Scan for the cell matching the given text and deliver its (X, Y) coordinate at center. 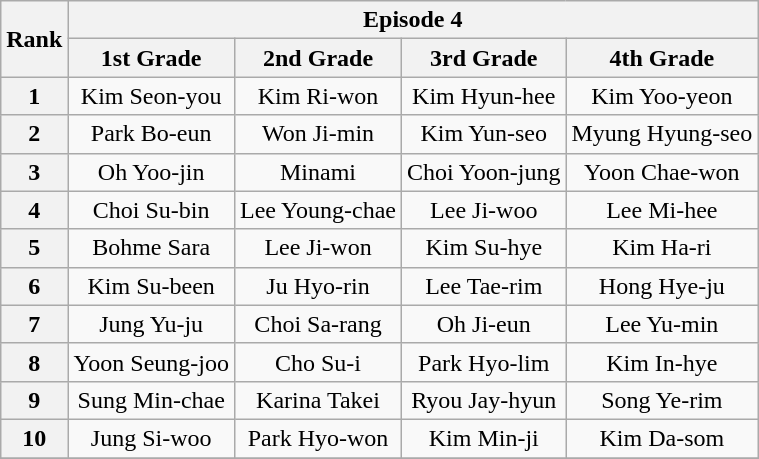
Oh Ji-eun (484, 324)
Episode 4 (413, 20)
Park Hyo-lim (484, 362)
5 (34, 248)
4th Grade (662, 58)
2nd Grade (318, 58)
Kim Da-som (662, 438)
2 (34, 134)
Bohme Sara (152, 248)
Karina Takei (318, 400)
Kim Su-been (152, 286)
Sung Min-chae (152, 400)
Kim Su-hye (484, 248)
Oh Yoo-jin (152, 172)
3rd Grade (484, 58)
Cho Su-i (318, 362)
Lee Ji-won (318, 248)
Kim Ha-ri (662, 248)
Won Ji-min (318, 134)
Kim In-hye (662, 362)
Yoon Chae-won (662, 172)
Lee Ji-woo (484, 210)
6 (34, 286)
Kim Yoo-yeon (662, 96)
Kim Seon-you (152, 96)
Hong Hye-ju (662, 286)
Choi Sa-rang (318, 324)
Kim Yun-seo (484, 134)
Kim Min-ji (484, 438)
Ryou Jay-hyun (484, 400)
9 (34, 400)
8 (34, 362)
Lee Yu-min (662, 324)
Kim Ri-won (318, 96)
Kim Hyun-hee (484, 96)
7 (34, 324)
Jung Si-woo (152, 438)
4 (34, 210)
Rank (34, 39)
Park Hyo-won (318, 438)
Park Bo-eun (152, 134)
Yoon Seung-joo (152, 362)
Choi Su-bin (152, 210)
Myung Hyung-seo (662, 134)
Lee Mi-hee (662, 210)
1 (34, 96)
1st Grade (152, 58)
3 (34, 172)
Song Ye-rim (662, 400)
Ju Hyo-rin (318, 286)
Jung Yu-ju (152, 324)
Lee Young-chae (318, 210)
Choi Yoon-jung (484, 172)
Lee Tae-rim (484, 286)
10 (34, 438)
Minami (318, 172)
